For the text-containing cell, return its midpoint in (X, Y) coordinate format. 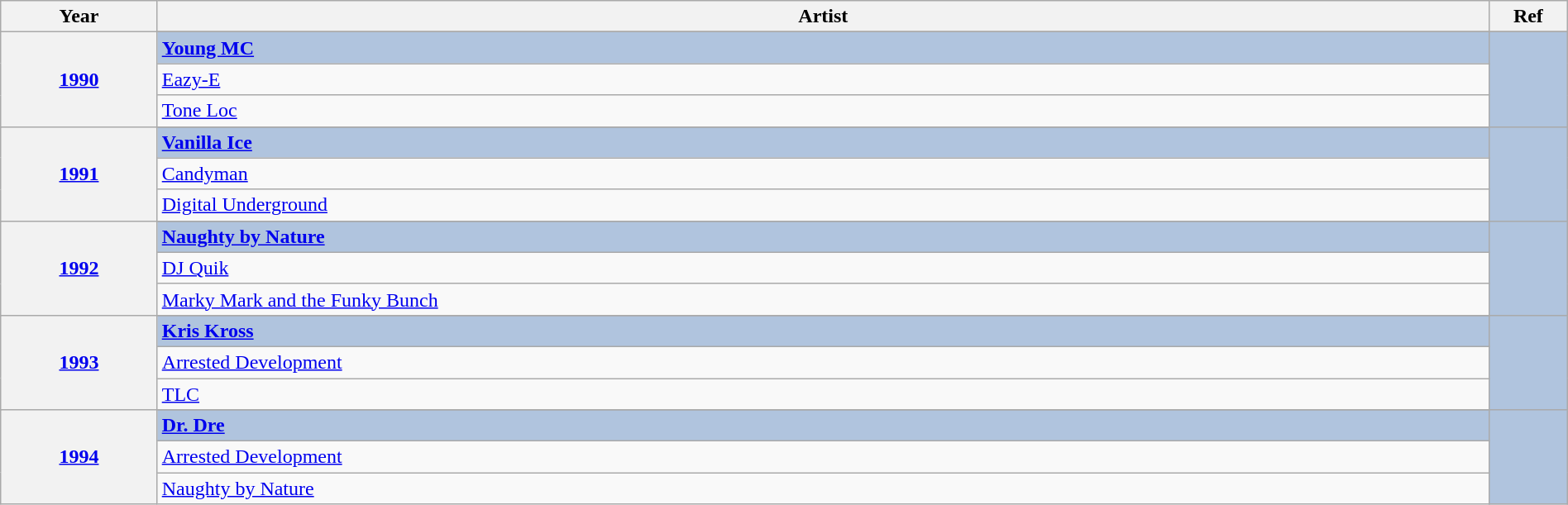
Ref (1528, 17)
Digital Underground (823, 205)
Eazy-E (823, 79)
Tone Loc (823, 111)
1993 (79, 362)
Dr. Dre (823, 426)
1990 (79, 79)
DJ Quik (823, 268)
TLC (823, 394)
Candyman (823, 174)
1992 (79, 268)
Artist (823, 17)
1991 (79, 174)
Kris Kross (823, 331)
Young MC (823, 48)
Vanilla Ice (823, 142)
Year (79, 17)
1994 (79, 457)
Marky Mark and the Funky Bunch (823, 299)
